Pinpoint the cell where the given text exists, returning its [x, y] midpoint coordinate. 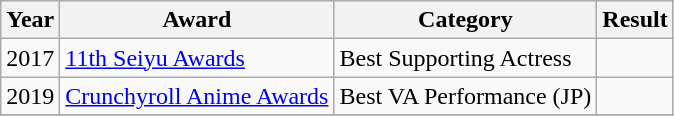
Best Supporting Actress [466, 58]
Award [197, 20]
11th Seiyu Awards [197, 58]
2017 [30, 58]
Result [635, 20]
Best VA Performance (JP) [466, 96]
2019 [30, 96]
Crunchyroll Anime Awards [197, 96]
Category [466, 20]
Year [30, 20]
